Capture the cell that displays the provided text and extract its (x, y) central coordinate. 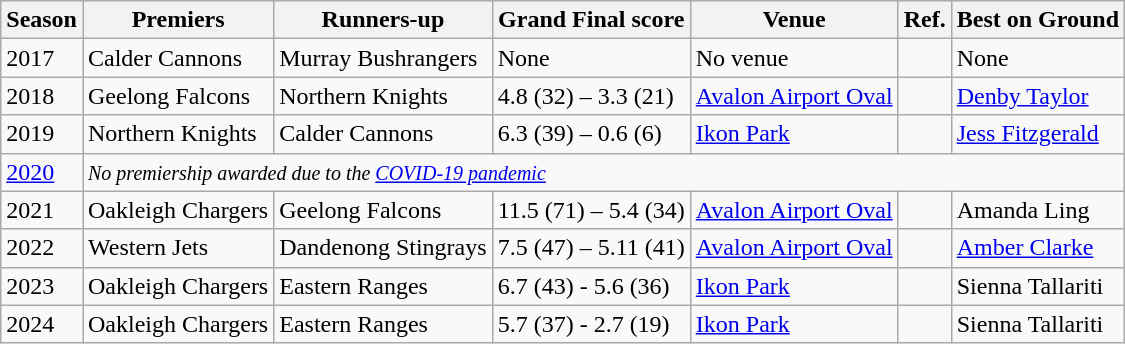
6.7 (43) - 5.6 (36) (591, 286)
Western Jets (178, 248)
Best on Ground (1038, 20)
Grand Final score (591, 20)
Venue (794, 20)
2022 (42, 248)
2024 (42, 324)
Denby Taylor (1038, 96)
Jess Fitzgerald (1038, 134)
2017 (42, 58)
Premiers (178, 20)
4.8 (32) – 3.3 (21) (591, 96)
Runners-up (383, 20)
6.3 (39) – 0.6 (6) (591, 134)
Ref. (924, 20)
7.5 (47) – 5.11 (41) (591, 248)
Murray Bushrangers (383, 58)
2020 (42, 172)
2019 (42, 134)
11.5 (71) – 5.4 (34) (591, 210)
No premiership awarded due to the COVID-19 pandemic (603, 172)
Amanda Ling (1038, 210)
2021 (42, 210)
2018 (42, 96)
Dandenong Stingrays (383, 248)
No venue (794, 58)
Season (42, 20)
Amber Clarke (1038, 248)
2023 (42, 286)
5.7 (37) - 2.7 (19) (591, 324)
